Find where the given text appears and provide that cell's center as (X, Y) coordinate. 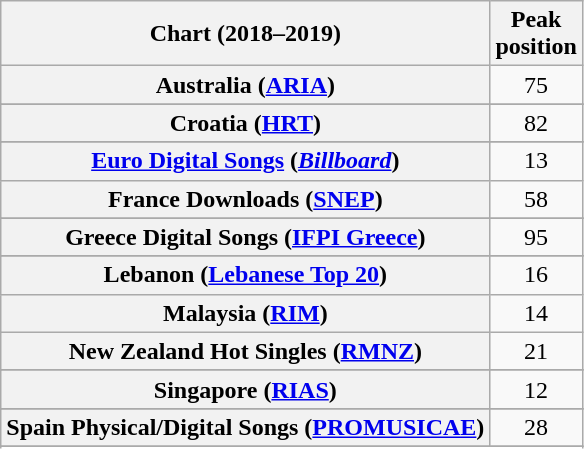
13 (536, 161)
14 (536, 313)
Lebanon (Lebanese Top 20) (246, 275)
12 (536, 389)
Euro Digital Songs (Billboard) (246, 161)
France Downloads (SNEP) (246, 199)
75 (536, 85)
Chart (2018–2019) (246, 34)
28 (536, 427)
16 (536, 275)
Spain Physical/Digital Songs (PROMUSICAE) (246, 427)
58 (536, 199)
Croatia (HRT) (246, 123)
New Zealand Hot Singles (RMNZ) (246, 351)
Australia (ARIA) (246, 85)
Peakposition (536, 34)
21 (536, 351)
Singapore (RIAS) (246, 389)
Greece Digital Songs (IFPI Greece) (246, 237)
82 (536, 123)
95 (536, 237)
Malaysia (RIM) (246, 313)
